Locate the cell with the specified text and output its [X, Y] center coordinate. 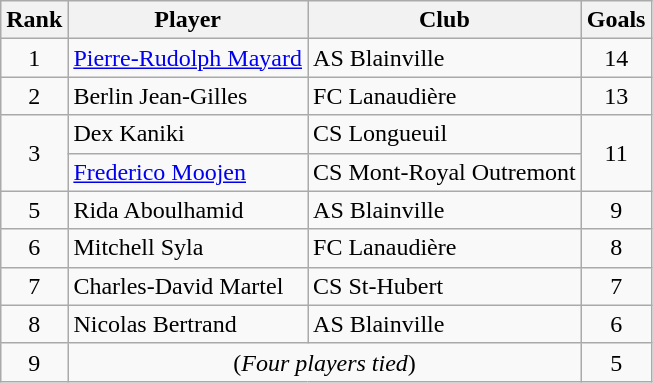
11 [616, 153]
13 [616, 96]
Rank [34, 20]
Nicolas Bertrand [188, 324]
Dex Kaniki [188, 134]
3 [34, 153]
1 [34, 58]
Mitchell Syla [188, 248]
Berlin Jean-Gilles [188, 96]
Player [188, 20]
14 [616, 58]
Goals [616, 20]
Frederico Moojen [188, 172]
Pierre-Rudolph Mayard [188, 58]
2 [34, 96]
(Four players tied) [324, 362]
Rida Aboulhamid [188, 210]
Club [445, 20]
Charles-David Martel [188, 286]
CS Mont-Royal Outremont [445, 172]
CS St-Hubert [445, 286]
CS Longueuil [445, 134]
